For the text-containing cell, return its midpoint in (x, y) coordinate format. 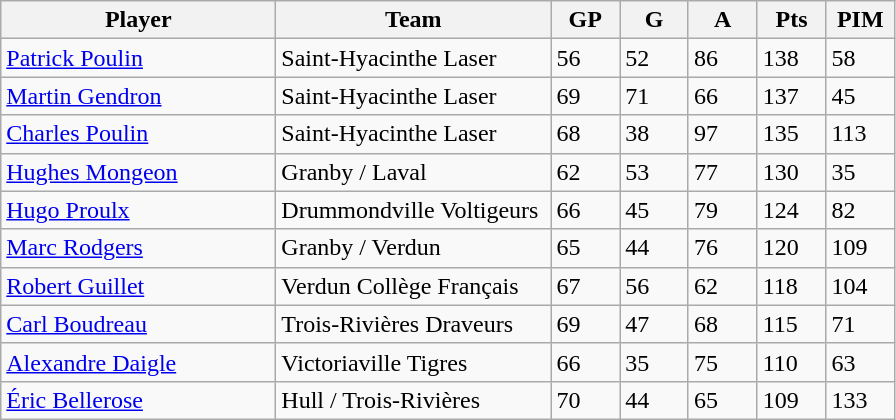
Alexandre Daigle (138, 362)
110 (792, 362)
Martin Gendron (138, 96)
Hughes Mongeon (138, 172)
67 (586, 286)
47 (654, 324)
A (722, 20)
Drummondville Voltigeurs (414, 210)
115 (792, 324)
124 (792, 210)
97 (722, 134)
Verdun Collège Français (414, 286)
53 (654, 172)
Charles Poulin (138, 134)
Patrick Poulin (138, 58)
Granby / Verdun (414, 248)
135 (792, 134)
113 (860, 134)
38 (654, 134)
76 (722, 248)
86 (722, 58)
Player (138, 20)
52 (654, 58)
120 (792, 248)
58 (860, 58)
Granby / Laval (414, 172)
Pts (792, 20)
104 (860, 286)
118 (792, 286)
Trois-Rivières Draveurs (414, 324)
138 (792, 58)
Marc Rodgers (138, 248)
77 (722, 172)
79 (722, 210)
GP (586, 20)
75 (722, 362)
63 (860, 362)
Hugo Proulx (138, 210)
Robert Guillet (138, 286)
70 (586, 400)
PIM (860, 20)
82 (860, 210)
130 (792, 172)
Team (414, 20)
Victoriaville Tigres (414, 362)
Hull / Trois-Rivières (414, 400)
137 (792, 96)
Éric Bellerose (138, 400)
133 (860, 400)
G (654, 20)
Carl Boudreau (138, 324)
